Extract the (x, y) coordinate from the center of the cell holding the provided text.  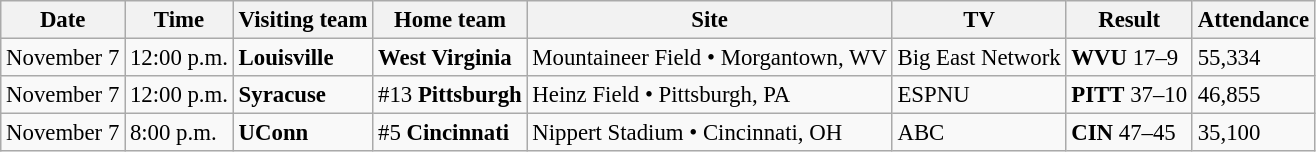
WVU 17–9 (1129, 58)
Syracuse (302, 95)
TV (979, 20)
Big East Network (979, 58)
#13 Pittsburgh (450, 95)
Date (63, 20)
Nippert Stadium • Cincinnati, OH (710, 133)
Home team (450, 20)
West Virginia (450, 58)
Site (710, 20)
55,334 (1253, 58)
ABC (979, 133)
ESPNU (979, 95)
35,100 (1253, 133)
Mountaineer Field • Morgantown, WV (710, 58)
Louisville (302, 58)
46,855 (1253, 95)
Visiting team (302, 20)
PITT 37–10 (1129, 95)
Time (180, 20)
8:00 p.m. (180, 133)
CIN 47–45 (1129, 133)
Heinz Field • Pittsburgh, PA (710, 95)
Attendance (1253, 20)
#5 Cincinnati (450, 133)
Result (1129, 20)
UConn (302, 133)
